Search for the cell housing the specified text and yield its (x, y) center coordinate. 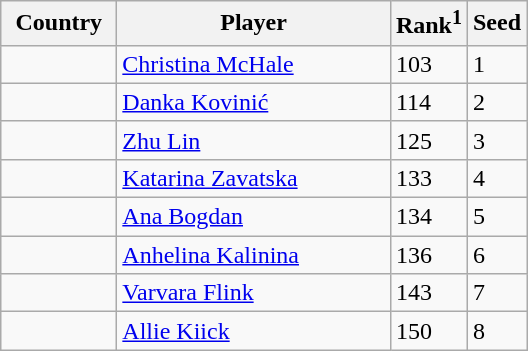
Katarina Zavatska (254, 178)
7 (496, 293)
125 (428, 140)
1 (496, 64)
4 (496, 178)
136 (428, 255)
150 (428, 331)
Varvara Flink (254, 293)
Zhu Lin (254, 140)
Danka Kovinić (254, 102)
6 (496, 255)
143 (428, 293)
Anhelina Kalinina (254, 255)
Country (59, 24)
Seed (496, 24)
8 (496, 331)
103 (428, 64)
5 (496, 217)
Rank1 (428, 24)
3 (496, 140)
114 (428, 102)
Ana Bogdan (254, 217)
Allie Kiick (254, 331)
133 (428, 178)
134 (428, 217)
Player (254, 24)
2 (496, 102)
Christina McHale (254, 64)
